Find where the given text appears and provide that cell's center as [x, y] coordinate. 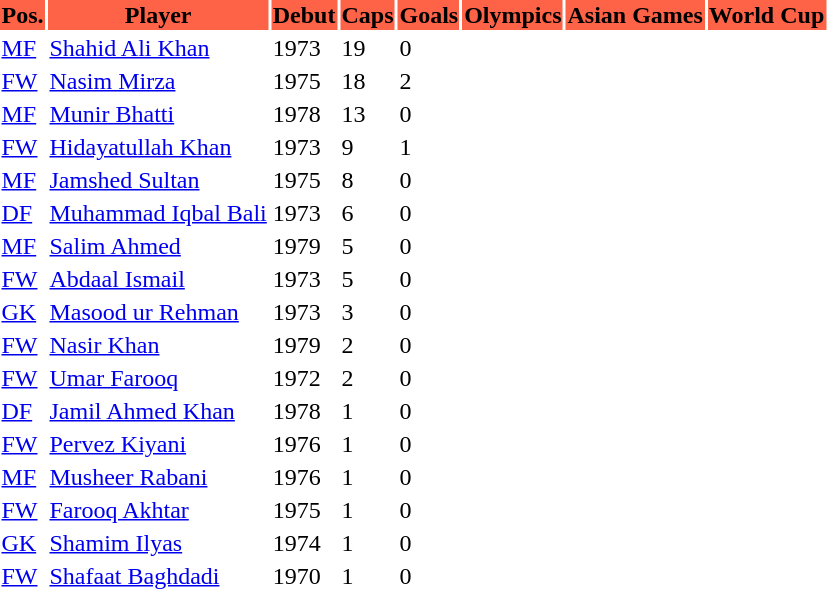
Olympics [513, 15]
Farooq Akhtar [158, 510]
Jamshed Sultan [158, 180]
Hidayatullah Khan [158, 147]
3 [368, 312]
9 [368, 147]
Nasir Khan [158, 345]
Asian Games [635, 15]
Abdaal Ismail [158, 279]
Jamil Ahmed Khan [158, 411]
World Cup [766, 15]
Masood ur Rehman [158, 312]
Muhammad Iqbal Bali [158, 213]
8 [368, 180]
Player [158, 15]
Pervez Kiyani [158, 444]
Salim Ahmed [158, 246]
6 [368, 213]
1972 [304, 378]
Musheer Rabani [158, 477]
Shahid Ali Khan [158, 48]
13 [368, 114]
Munir Bhatti [158, 114]
Shamim Ilyas [158, 543]
Caps [368, 15]
Nasim Mirza [158, 81]
Debut [304, 15]
Umar Farooq [158, 378]
18 [368, 81]
Pos. [22, 15]
Goals [429, 15]
19 [368, 48]
1974 [304, 543]
